Determine the (x, y) coordinate at the center of the cell enclosing the given text.  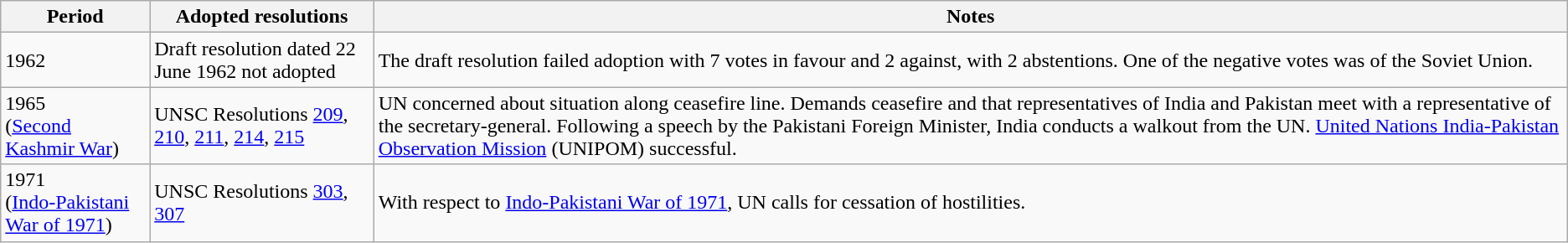
1971(Indo-Pakistani War of 1971) (75, 203)
UNSC Resolutions 303, 307 (261, 203)
Period (75, 17)
Draft resolution dated 22 June 1962 not adopted (261, 60)
1965(Second Kashmir War) (75, 126)
The draft resolution failed adoption with 7 votes in favour and 2 against, with 2 abstentions. One of the negative votes was of the Soviet Union. (970, 60)
Notes (970, 17)
Adopted resolutions (261, 17)
1962 (75, 60)
With respect to Indo-Pakistani War of 1971, UN calls for cessation of hostilities. (970, 203)
UNSC Resolutions 209, 210, 211, 214, 215 (261, 126)
